Return [X, Y] of the center of cell containing provided text 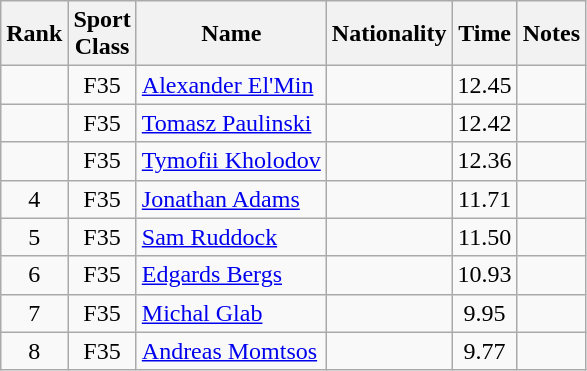
12.42 [484, 123]
Time [484, 34]
Edgards Bergs [231, 275]
4 [34, 199]
9.95 [484, 313]
Tymofii Kholodov [231, 161]
12.36 [484, 161]
7 [34, 313]
Notes [551, 34]
11.71 [484, 199]
10.93 [484, 275]
Michal Glab [231, 313]
Jonathan Adams [231, 199]
Andreas Momtsos [231, 351]
6 [34, 275]
5 [34, 237]
Sam Ruddock [231, 237]
SportClass [102, 34]
11.50 [484, 237]
9.77 [484, 351]
Name [231, 34]
12.45 [484, 85]
Tomasz Paulinski [231, 123]
Alexander El'Min [231, 85]
8 [34, 351]
Rank [34, 34]
Nationality [389, 34]
